Identify which cell holds the provided text, then report its [x, y] central coordinate. 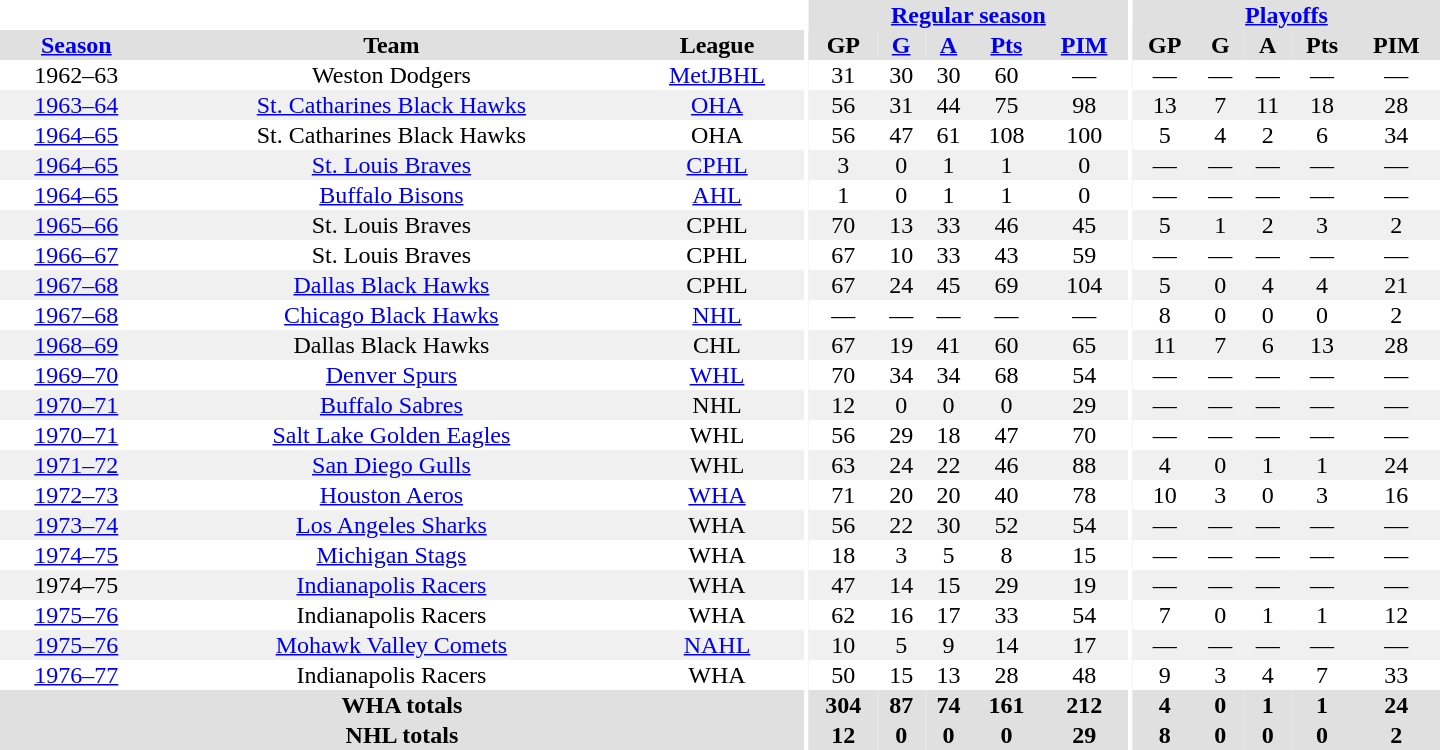
1962–63 [76, 75]
63 [843, 465]
21 [1396, 285]
41 [948, 345]
CHL [717, 345]
75 [1006, 105]
WHA totals [402, 705]
44 [948, 105]
Regular season [968, 15]
NHL totals [402, 735]
68 [1006, 375]
Buffalo Sabres [392, 405]
43 [1006, 255]
Salt Lake Golden Eagles [392, 435]
1971–72 [76, 465]
1976–77 [76, 675]
Mohawk Valley Comets [392, 645]
Buffalo Bisons [392, 195]
212 [1084, 705]
1969–70 [76, 375]
65 [1084, 345]
Houston Aeros [392, 495]
League [717, 45]
Denver Spurs [392, 375]
San Diego Gulls [392, 465]
52 [1006, 525]
1972–73 [76, 495]
108 [1006, 135]
304 [843, 705]
1966–67 [76, 255]
Chicago Black Hawks [392, 315]
Season [76, 45]
Los Angeles Sharks [392, 525]
40 [1006, 495]
104 [1084, 285]
78 [1084, 495]
1965–66 [76, 225]
98 [1084, 105]
Playoffs [1286, 15]
NAHL [717, 645]
62 [843, 615]
88 [1084, 465]
71 [843, 495]
Michigan Stags [392, 555]
48 [1084, 675]
74 [948, 705]
Team [392, 45]
87 [902, 705]
69 [1006, 285]
59 [1084, 255]
50 [843, 675]
Weston Dodgers [392, 75]
1963–64 [76, 105]
AHL [717, 195]
1968–69 [76, 345]
61 [948, 135]
1973–74 [76, 525]
100 [1084, 135]
161 [1006, 705]
MetJBHL [717, 75]
